Locate the cell with the specified text and output its (x, y) center coordinate. 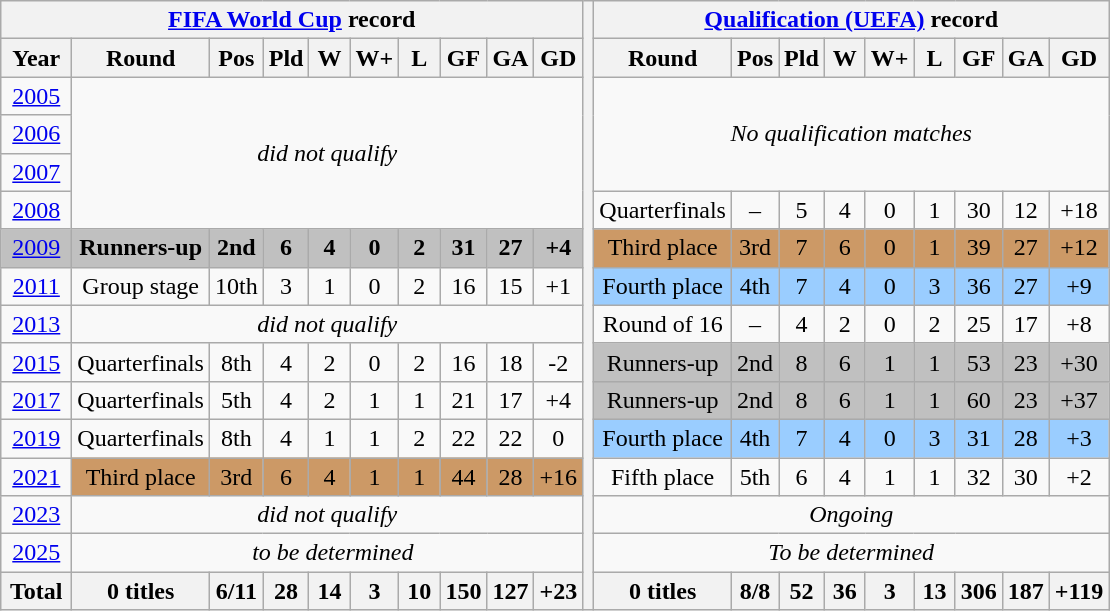
Year (36, 58)
14 (330, 591)
39 (978, 248)
60 (978, 400)
52 (802, 591)
306 (978, 591)
127 (510, 591)
2009 (36, 248)
Group stage (141, 286)
Fifth place (663, 477)
+119 (1078, 591)
12 (1026, 210)
32 (978, 477)
2008 (36, 210)
2021 (36, 477)
+8 (1078, 324)
+9 (1078, 286)
Ongoing (852, 515)
8/8 (754, 591)
To be determined (852, 553)
44 (464, 477)
2005 (36, 96)
No qualification matches (852, 134)
5 (802, 210)
Round of 16 (663, 324)
6/11 (236, 591)
2015 (36, 362)
18 (510, 362)
+37 (1078, 400)
+12 (1078, 248)
-2 (558, 362)
2007 (36, 172)
15 (510, 286)
+1 (558, 286)
187 (1026, 591)
25 (978, 324)
10th (236, 286)
Total (36, 591)
+2 (1078, 477)
2023 (36, 515)
13 (934, 591)
+16 (558, 477)
2017 (36, 400)
FIFA World Cup record (292, 20)
10 (420, 591)
+3 (1078, 438)
+30 (1078, 362)
2025 (36, 553)
150 (464, 591)
53 (978, 362)
+23 (558, 591)
2011 (36, 286)
+18 (1078, 210)
21 (464, 400)
Qualification (UEFA) record (852, 20)
2013 (36, 324)
2006 (36, 134)
2019 (36, 438)
to be determined (333, 553)
